Detect which cell encompasses the target text, then output its (X, Y) center coordinate. 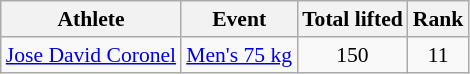
Rank (438, 19)
Event (239, 19)
11 (438, 55)
150 (352, 55)
Men's 75 kg (239, 55)
Total lifted (352, 19)
Athlete (91, 19)
Jose David Coronel (91, 55)
